Search for the cell housing the specified text and yield its (X, Y) center coordinate. 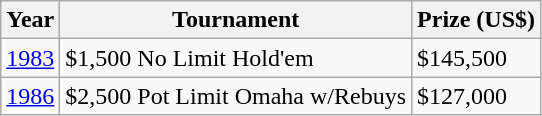
$127,000 (476, 96)
1983 (30, 58)
Prize (US$) (476, 20)
1986 (30, 96)
Tournament (236, 20)
$145,500 (476, 58)
$2,500 Pot Limit Omaha w/Rebuys (236, 96)
Year (30, 20)
$1,500 No Limit Hold'em (236, 58)
